Capture the cell that displays the provided text and extract its [X, Y] central coordinate. 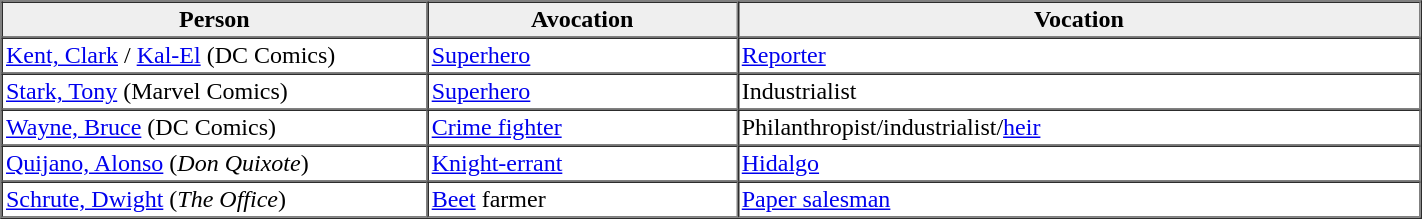
Quijano, Alonso (Don Quixote) [215, 164]
Person [215, 20]
Avocation [582, 20]
Industrialist [1078, 92]
Vocation [1078, 20]
Reporter [1078, 56]
Crime fighter [582, 128]
Hidalgo [1078, 164]
Schrute, Dwight (The Office) [215, 200]
Paper salesman [1078, 200]
Philanthropist/industrialist/heir [1078, 128]
Stark, Tony (Marvel Comics) [215, 92]
Wayne, Bruce (DC Comics) [215, 128]
Kent, Clark / Kal-El (DC Comics) [215, 56]
Beet farmer [582, 200]
Knight-errant [582, 164]
